Scan for the cell matching the given text and deliver its (x, y) coordinate at center. 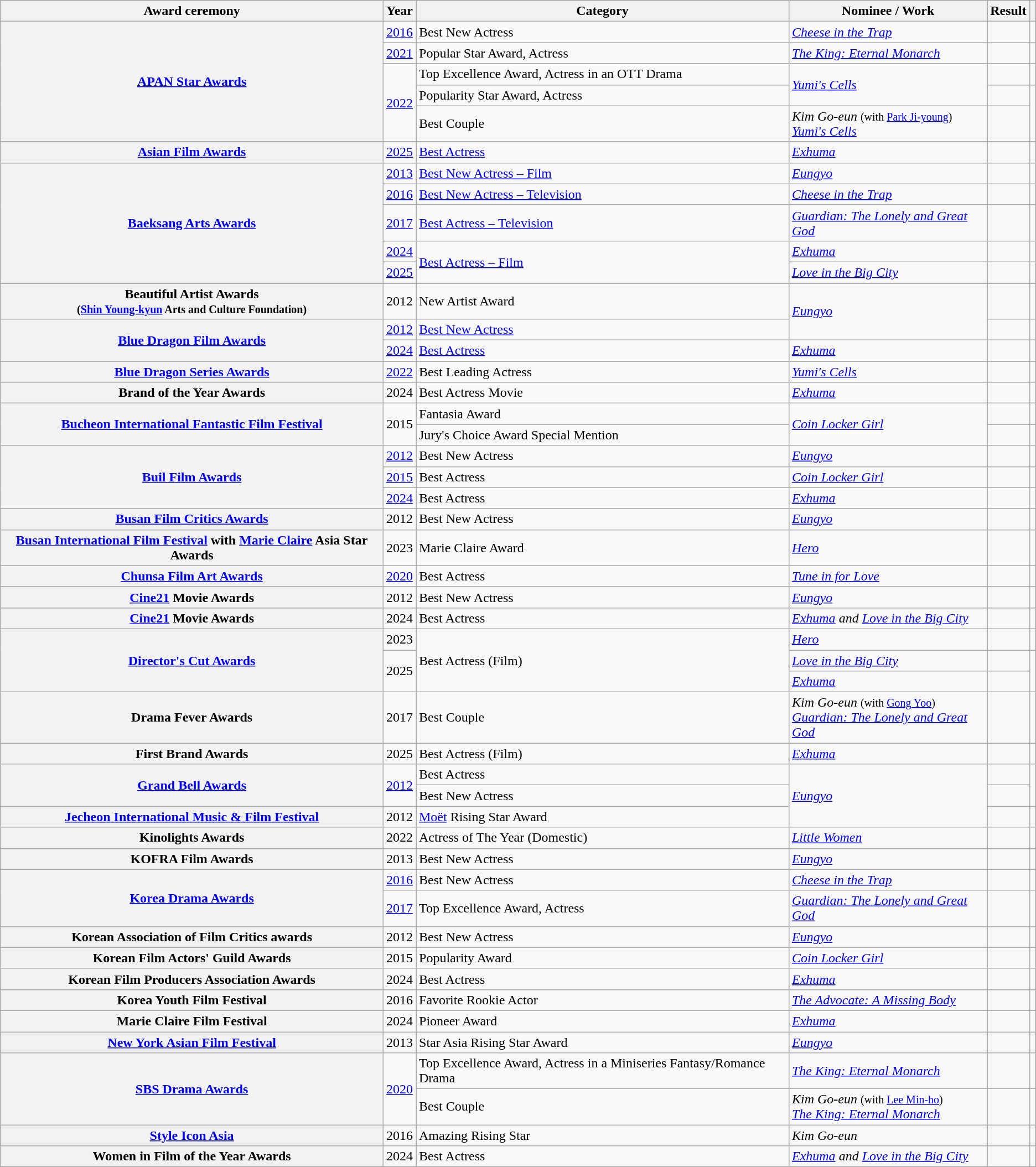
Fantasia Award (603, 414)
Grand Bell Awards (192, 785)
Busan International Film Festival with Marie Claire Asia Star Awards (192, 548)
Top Excellence Award, Actress in an OTT Drama (603, 74)
Korea Drama Awards (192, 898)
New Artist Award (603, 301)
Top Excellence Award, Actress (603, 909)
Korean Film Producers Association Awards (192, 979)
Best New Actress – Television (603, 194)
Best Leading Actress (603, 372)
Best Actress Movie (603, 393)
Kim Go-eun (with Lee Min-ho) The King: Eternal Monarch (888, 1107)
Marie Claire Award (603, 548)
Best Actress – Film (603, 262)
Award ceremony (192, 11)
Tune in for Love (888, 576)
Korean Film Actors' Guild Awards (192, 958)
Drama Fever Awards (192, 718)
Actress of The Year (Domestic) (603, 838)
Kim Go-eun (with Gong Yoo) Guardian: The Lonely and Great God (888, 718)
Jecheon International Music & Film Festival (192, 817)
Amazing Rising Star (603, 1135)
Star Asia Rising Star Award (603, 1042)
Style Icon Asia (192, 1135)
Blue Dragon Film Awards (192, 340)
Kinolights Awards (192, 838)
SBS Drama Awards (192, 1089)
Moët Rising Star Award (603, 817)
Little Women (888, 838)
Chunsa Film Art Awards (192, 576)
First Brand Awards (192, 754)
Baeksang Arts Awards (192, 222)
Blue Dragon Series Awards (192, 372)
Bucheon International Fantastic Film Festival (192, 424)
The Advocate: A Missing Body (888, 1000)
Busan Film Critics Awards (192, 519)
Director's Cut Awards (192, 660)
Favorite Rookie Actor (603, 1000)
Buil Film Awards (192, 477)
Asian Film Awards (192, 152)
New York Asian Film Festival (192, 1042)
Popularity Star Award, Actress (603, 95)
Beautiful Artist Awards (Shin Young-kyun Arts and Culture Foundation) (192, 301)
Category (603, 11)
Korean Association of Film Critics awards (192, 937)
Year (400, 11)
APAN Star Awards (192, 82)
Top Excellence Award, Actress in a Miniseries Fantasy/Romance Drama (603, 1071)
Jury's Choice Award Special Mention (603, 435)
Pioneer Award (603, 1021)
Popularity Award (603, 958)
Women in Film of the Year Awards (192, 1156)
Result (1008, 11)
Nominee / Work (888, 11)
Best Actress – Television (603, 222)
Kim Go-eun (888, 1135)
Marie Claire Film Festival (192, 1021)
Popular Star Award, Actress (603, 53)
KOFRA Film Awards (192, 859)
Best New Actress – Film (603, 173)
2021 (400, 53)
Brand of the Year Awards (192, 393)
Kim Go-eun (with Park Ji-young)Yumi's Cells (888, 124)
Korea Youth Film Festival (192, 1000)
